Search for the cell housing the specified text and yield its (x, y) center coordinate. 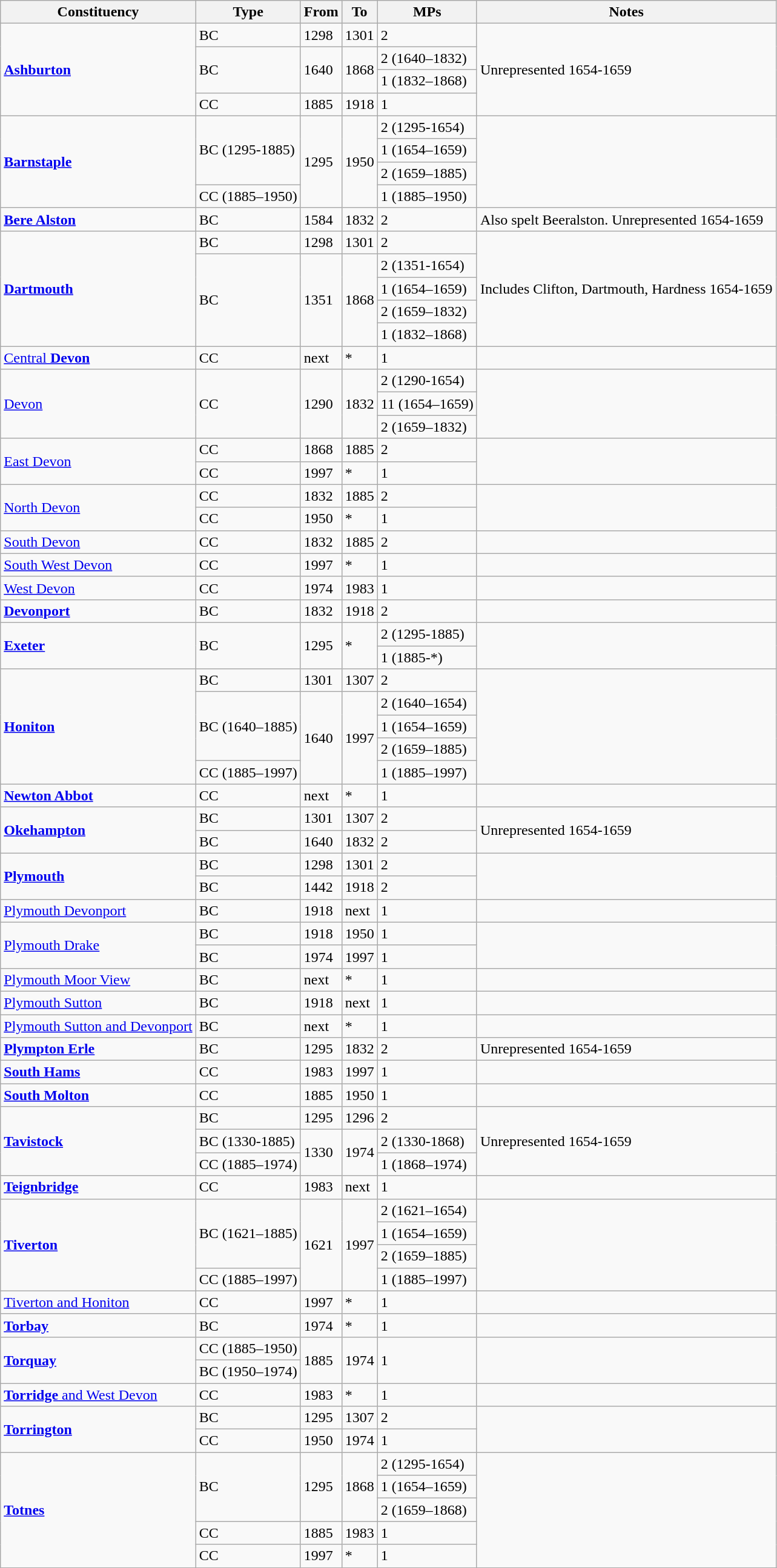
Newton Abbot (98, 796)
From (321, 12)
Plymouth (98, 876)
Tiverton and Honiton (98, 1302)
Devon (98, 404)
Central Devon (98, 358)
Okehampton (98, 830)
1 (1885–1950) (427, 196)
11 (1654–1659) (427, 404)
Tavistock (98, 1141)
Totnes (98, 1510)
2 (1290-1654) (427, 381)
To (360, 12)
Torridge and West Devon (98, 1394)
1290 (321, 404)
1584 (321, 219)
South Molton (98, 1095)
BC (1950–1974) (248, 1371)
Plymouth Sutton and Devonport (98, 1026)
West Devon (98, 588)
CC (1885–1974) (248, 1164)
MPs (427, 12)
BC (1621–1885) (248, 1233)
BC (1295-1885) (248, 150)
Plymouth Sutton (98, 1003)
2 (1295-1885) (427, 634)
Constituency (98, 12)
Barnstaple (98, 162)
BC (1640–1885) (248, 726)
1330 (321, 1153)
South Hams (98, 1072)
Exeter (98, 645)
Torbay (98, 1325)
North Devon (98, 507)
2 (1659–1868) (427, 1510)
1351 (321, 300)
Notes (626, 12)
Bere Alston (98, 219)
Tiverton (98, 1245)
Ashburton (98, 70)
Also spelt Beeralston. Unrepresented 1654-1659 (626, 219)
Plympton Erle (98, 1049)
2 (1330-1868) (427, 1141)
1296 (360, 1118)
1 (1885-*) (427, 657)
Torquay (98, 1360)
2 (1621–1654) (427, 1210)
Teignbridge (98, 1187)
Dartmouth (98, 288)
South Devon (98, 542)
1442 (321, 888)
Type (248, 12)
Torrington (98, 1429)
2 (1351-1654) (427, 265)
2 (1640–1654) (427, 703)
1 (1868–1974) (427, 1164)
Honiton (98, 726)
East Devon (98, 461)
2 (1640–1832) (427, 58)
Plymouth Moor View (98, 980)
1621 (321, 1245)
South West Devon (98, 565)
Plymouth Devonport (98, 911)
Includes Clifton, Dartmouth, Hardness 1654-1659 (626, 288)
BC (1330-1885) (248, 1141)
Plymouth Drake (98, 945)
Devonport (98, 611)
